Identify which cell holds the provided text, then report its (X, Y) central coordinate. 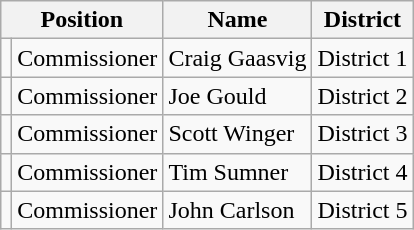
District 4 (362, 172)
Position (82, 20)
District 2 (362, 96)
District 3 (362, 134)
Craig Gaasvig (238, 58)
Tim Sumner (238, 172)
Joe Gould (238, 96)
District 5 (362, 210)
Name (238, 20)
District 1 (362, 58)
Scott Winger (238, 134)
John Carlson (238, 210)
District (362, 20)
